Return (x, y) of the center of cell containing provided text 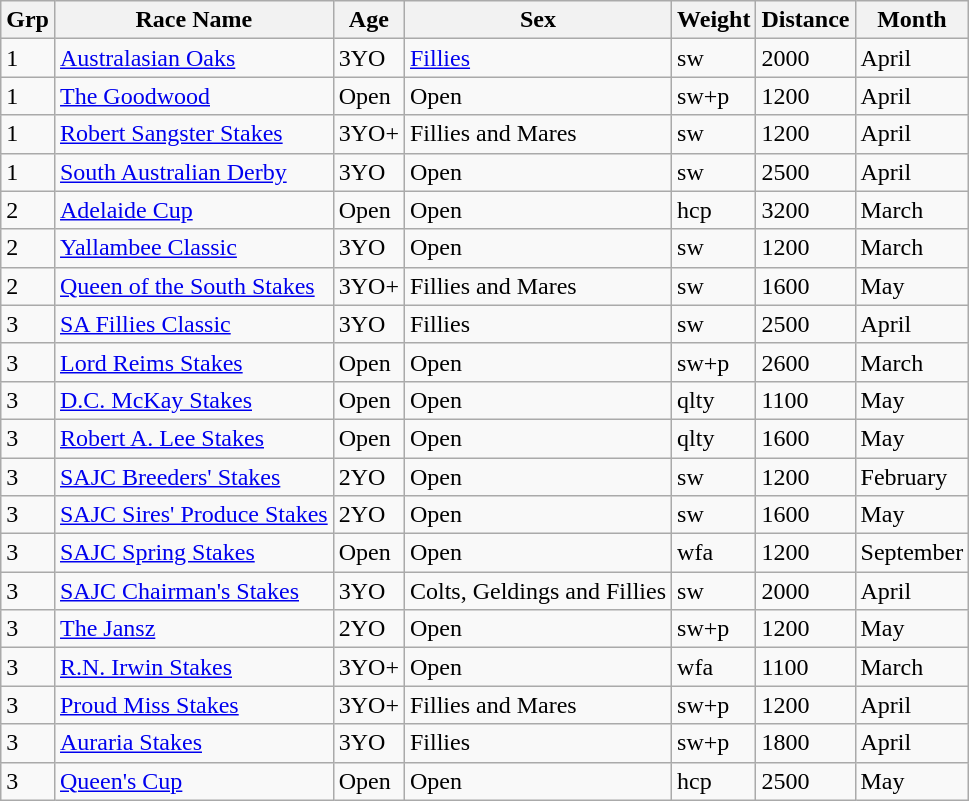
Grp (28, 20)
SAJC Chairman's Stakes (194, 591)
Robert Sangster Stakes (194, 134)
The Goodwood (194, 96)
Australasian Oaks (194, 58)
SAJC Spring Stakes (194, 553)
SAJC Sires' Produce Stakes (194, 515)
Proud Miss Stakes (194, 705)
South Australian Derby (194, 172)
Yallambee Classic (194, 248)
Lord Reims Stakes (194, 362)
The Jansz (194, 629)
Sex (538, 20)
Adelaide Cup (194, 210)
Weight (714, 20)
September (912, 553)
SA Fillies Classic (194, 324)
1800 (806, 743)
February (912, 477)
Robert A. Lee Stakes (194, 438)
D.C. McKay Stakes (194, 400)
SAJC Breeders' Stakes (194, 477)
Distance (806, 20)
Month (912, 20)
3200 (806, 210)
Race Name (194, 20)
R.N. Irwin Stakes (194, 667)
Age (368, 20)
Queen's Cup (194, 781)
Colts, Geldings and Fillies (538, 591)
Queen of the South Stakes (194, 286)
Auraria Stakes (194, 743)
2600 (806, 362)
